Determine the (X, Y) coordinate at the center of the cell enclosing the given text.  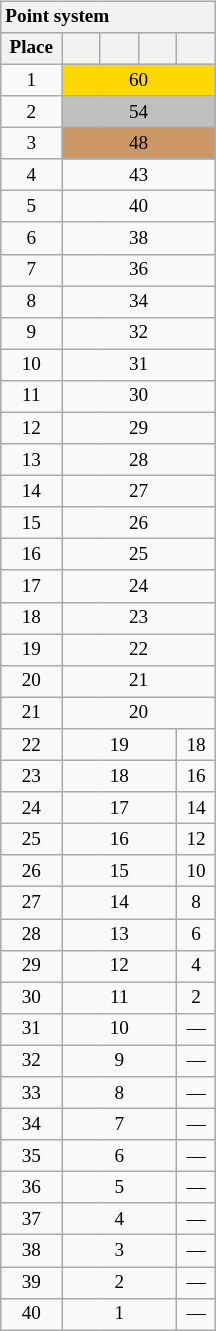
48 (138, 144)
Point system (108, 17)
39 (32, 1283)
35 (32, 1156)
43 (138, 175)
60 (138, 80)
33 (32, 1093)
Place (32, 49)
54 (138, 112)
37 (32, 1219)
